Extract the (x, y) coordinate from the center of the cell holding the provided text.  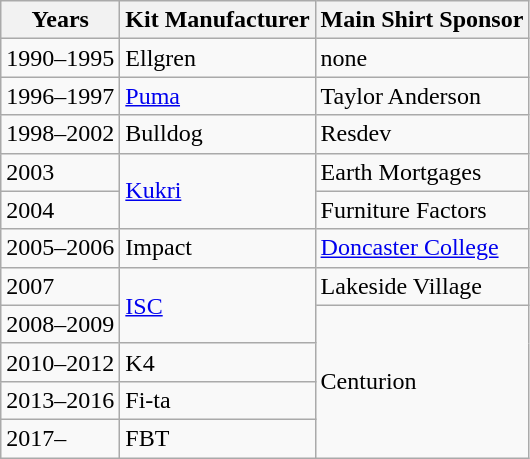
Kukri (218, 191)
Lakeside Village (422, 286)
K4 (218, 362)
Centurion (422, 381)
2004 (60, 210)
ISC (218, 305)
1990–1995 (60, 58)
1998–2002 (60, 134)
Ellgren (218, 58)
Bulldog (218, 134)
none (422, 58)
Kit Manufacturer (218, 20)
2007 (60, 286)
Doncaster College (422, 248)
2005–2006 (60, 248)
Fi-ta (218, 400)
Earth Mortgages (422, 172)
1996–1997 (60, 96)
2003 (60, 172)
Puma (218, 96)
Resdev (422, 134)
2008–2009 (60, 324)
FBT (218, 438)
Furniture Factors (422, 210)
2010–2012 (60, 362)
Years (60, 20)
2013–2016 (60, 400)
2017– (60, 438)
Taylor Anderson (422, 96)
Main Shirt Sponsor (422, 20)
Impact (218, 248)
